Extract the [x, y] coordinate from the center of the cell holding the provided text.  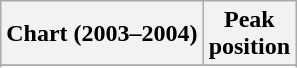
Peakposition [249, 34]
Chart (2003–2004) [102, 34]
